Return [X, Y] of the center of cell containing provided text 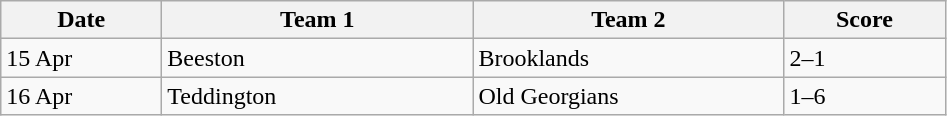
16 Apr [82, 96]
Brooklands [628, 58]
2–1 [864, 58]
Teddington [318, 96]
Date [82, 20]
Score [864, 20]
1–6 [864, 96]
Beeston [318, 58]
Team 2 [628, 20]
15 Apr [82, 58]
Old Georgians [628, 96]
Team 1 [318, 20]
